Capture the cell that displays the provided text and extract its [x, y] central coordinate. 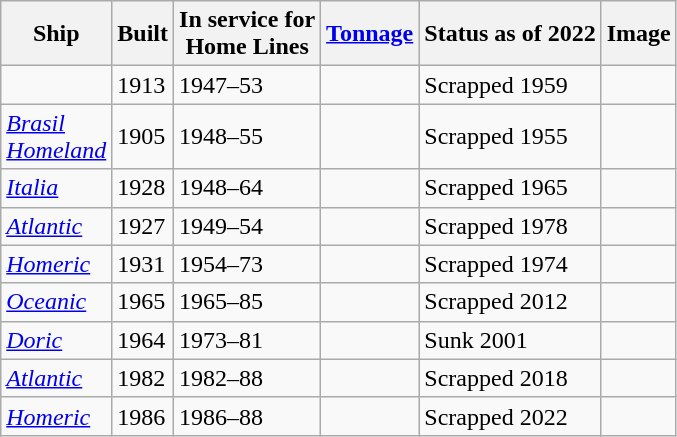
Scrapped 2012 [510, 302]
Scrapped 1965 [510, 188]
1948–55 [248, 136]
1905 [143, 136]
1986 [143, 416]
Image [638, 34]
1949–54 [248, 226]
Tonnage [370, 34]
1947–53 [248, 85]
In service forHome Lines [248, 34]
Scrapped 2022 [510, 416]
1954–73 [248, 264]
Scrapped 1978 [510, 226]
Doric [56, 340]
Scrapped 1974 [510, 264]
Oceanic [56, 302]
1928 [143, 188]
1965 [143, 302]
1931 [143, 264]
BrasilHomeland [56, 136]
Built [143, 34]
1965–85 [248, 302]
Sunk 2001 [510, 340]
Italia [56, 188]
Scrapped 2018 [510, 378]
1982–88 [248, 378]
Ship [56, 34]
1986–88 [248, 416]
1964 [143, 340]
1913 [143, 85]
1948–64 [248, 188]
1927 [143, 226]
1982 [143, 378]
Scrapped 1959 [510, 85]
Scrapped 1955 [510, 136]
Status as of 2022 [510, 34]
1973–81 [248, 340]
